Detect which cell encompasses the target text, then output its (X, Y) center coordinate. 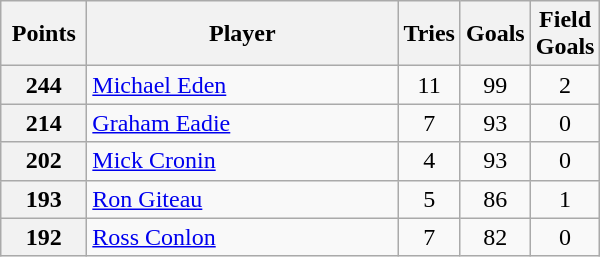
11 (430, 85)
4 (430, 161)
Field Goals (565, 34)
Michael Eden (242, 85)
Graham Eadie (242, 123)
Tries (430, 34)
202 (44, 161)
82 (495, 237)
2 (565, 85)
Goals (495, 34)
5 (430, 199)
193 (44, 199)
99 (495, 85)
Points (44, 34)
Mick Cronin (242, 161)
244 (44, 85)
Player (242, 34)
Ross Conlon (242, 237)
Ron Giteau (242, 199)
1 (565, 199)
214 (44, 123)
86 (495, 199)
192 (44, 237)
